Find where the given text appears and provide that cell's center as (X, Y) coordinate. 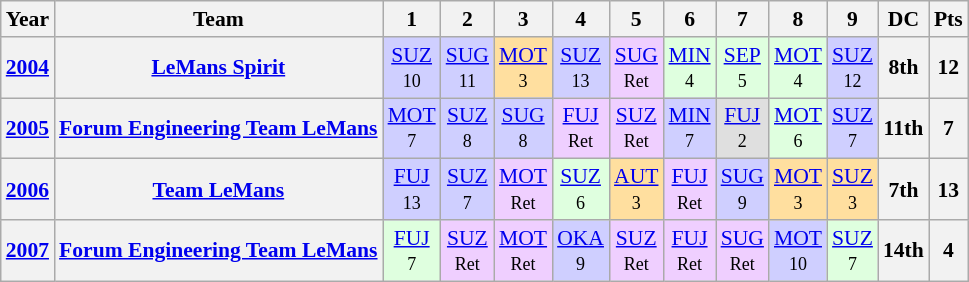
SUG11 (468, 68)
MIN4 (690, 68)
2 (468, 19)
MOT4 (798, 68)
14th (904, 250)
Team LeMans (218, 190)
MIN7 (690, 128)
2006 (28, 190)
6 (690, 19)
2005 (28, 128)
FUJ7 (412, 250)
8 (798, 19)
11th (904, 128)
LeMans Spirit (218, 68)
SUZ10 (412, 68)
AUT3 (636, 190)
8th (904, 68)
SUZ3 (852, 190)
7th (904, 190)
SUZ13 (580, 68)
SUZ12 (852, 68)
13 (948, 190)
2007 (28, 250)
FUJ13 (412, 190)
SUZ6 (580, 190)
DC (904, 19)
3 (523, 19)
SUG8 (523, 128)
FUJ2 (742, 128)
MOT10 (798, 250)
SUZ8 (468, 128)
Year (28, 19)
Team (218, 19)
MOT6 (798, 128)
SEP5 (742, 68)
9 (852, 19)
SUG9 (742, 190)
OKA9 (580, 250)
5 (636, 19)
1 (412, 19)
2004 (28, 68)
Pts (948, 19)
MOT7 (412, 128)
12 (948, 68)
